Capture the cell that displays the provided text and extract its [x, y] central coordinate. 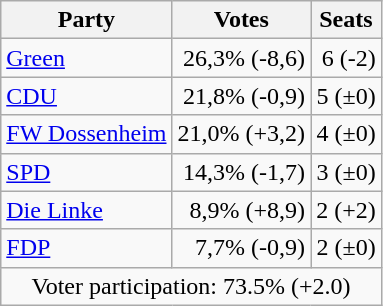
Voter participation: 73.5% (+2.0) [191, 286]
Votes [242, 20]
2 (±0) [346, 248]
SPD [86, 172]
Die Linke [86, 210]
CDU [86, 96]
4 (±0) [346, 134]
FDP [86, 248]
3 (±0) [346, 172]
21,8% (-0,9) [242, 96]
8,9% (+8,9) [242, 210]
FW Dossenheim [86, 134]
6 (-2) [346, 58]
14,3% (-1,7) [242, 172]
Seats [346, 20]
21,0% (+3,2) [242, 134]
26,3% (-8,6) [242, 58]
Green [86, 58]
5 (±0) [346, 96]
Party [86, 20]
2 (+2) [346, 210]
7,7% (-0,9) [242, 248]
